Return (x, y) of the center of cell containing provided text 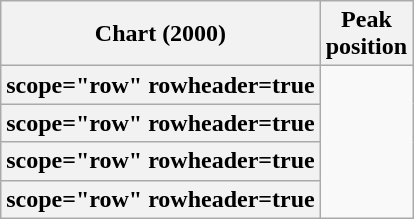
Chart (2000) (160, 34)
Peakposition (366, 34)
